Return the [X, Y] coordinate for the center point of the cell that contains the specified text.  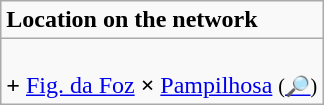
Location on the network [162, 20]
+ Fig. da Foz × Pampilhosa (🔎) [162, 72]
